For the text-containing cell, return its midpoint in (x, y) coordinate format. 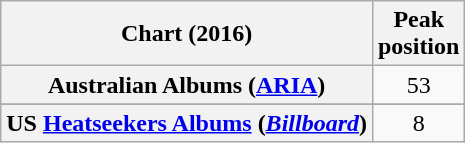
US Heatseekers Albums (Billboard) (187, 123)
Chart (2016) (187, 34)
Peak position (418, 34)
53 (418, 85)
8 (418, 123)
Australian Albums (ARIA) (187, 85)
